Identify which cell holds the provided text, then report its (x, y) central coordinate. 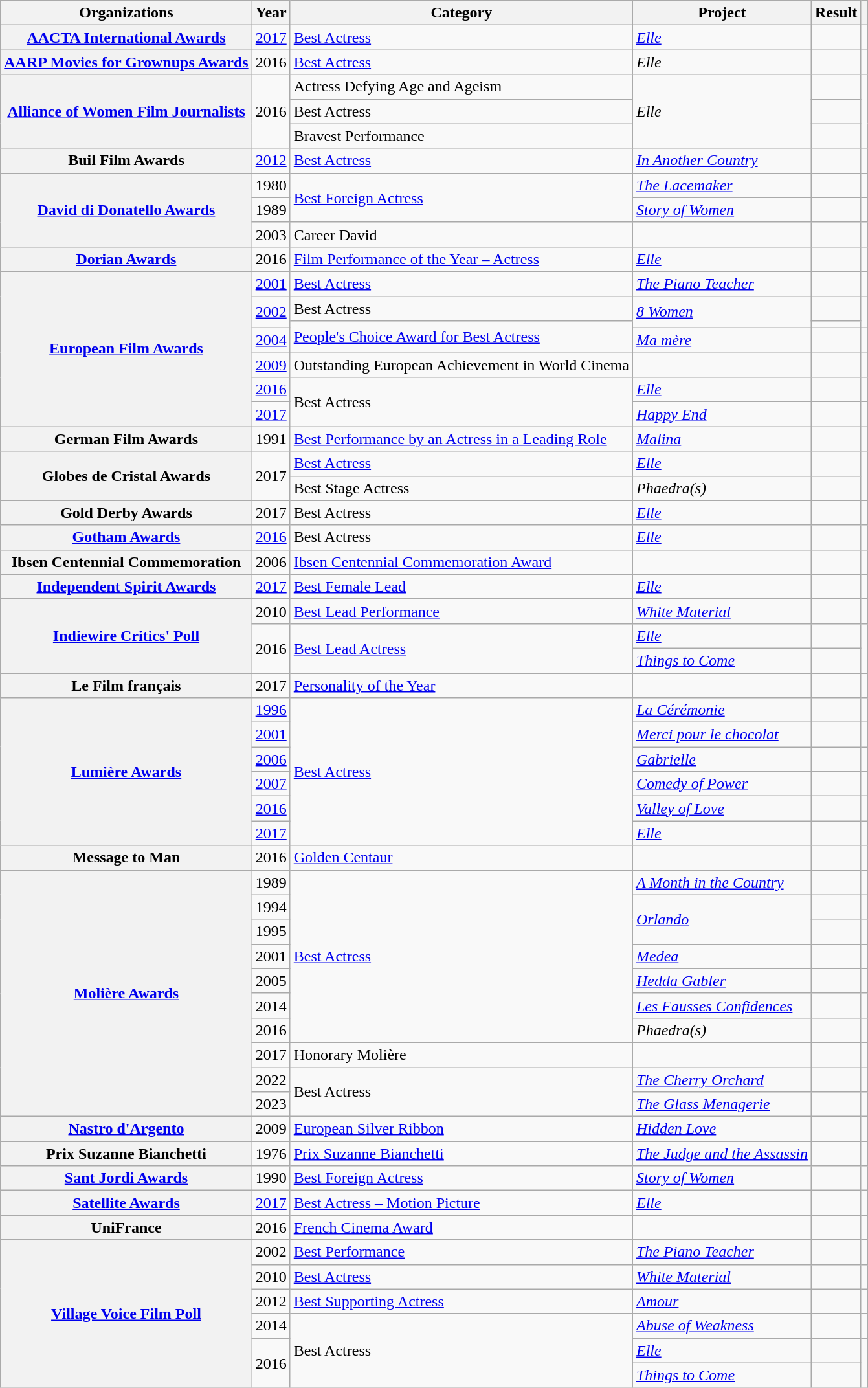
European Film Awards (126, 348)
The Cherry Orchard (722, 1079)
UniFrance (126, 1227)
AACTA International Awards (126, 38)
1994 (271, 907)
2023 (271, 1104)
Personality of the Year (461, 686)
Medea (722, 956)
Hedda Gabler (722, 981)
Ibsen Centennial Commemoration Award (461, 562)
1996 (271, 710)
Best Female Lead (461, 587)
Molière Awards (126, 993)
Film Performance of the Year – Actress (461, 259)
Best Performance (461, 1252)
2003 (271, 234)
Amour (722, 1301)
La Cérémonie (722, 710)
The Lacemaker (722, 185)
Indiewire Critics' Poll (126, 636)
2005 (271, 981)
Hidden Love (722, 1129)
Result (836, 13)
European Silver Ribbon (461, 1129)
The Glass Menagerie (722, 1104)
8 Women (722, 312)
Message to Man (126, 858)
Year (271, 13)
Happy End (722, 414)
Best Stage Actress (461, 488)
Project (722, 13)
Best Lead Actress (461, 648)
Comedy of Power (722, 784)
Village Voice Film Poll (126, 1314)
German Film Awards (126, 439)
Buil Film Awards (126, 161)
Merci pour le chocolat (722, 735)
1990 (271, 1178)
Valley of Love (722, 809)
Actress Defying Age and Ageism (461, 87)
Ma mère (722, 341)
Lumière Awards (126, 772)
Sant Jordi Awards (126, 1178)
Independent Spirit Awards (126, 587)
Nastro d'Argento (126, 1129)
2022 (271, 1079)
Category (461, 13)
Abuse of Weakness (722, 1326)
Best Supporting Actress (461, 1301)
1991 (271, 439)
Les Fausses Confidences (722, 1005)
Dorian Awards (126, 259)
In Another Country (722, 161)
A Month in the Country (722, 882)
Honorary Molière (461, 1055)
Golden Centaur (461, 858)
Gold Derby Awards (126, 513)
People's Choice Award for Best Actress (461, 337)
Malina (722, 439)
1976 (271, 1154)
Globes de Cristal Awards (126, 476)
Best Lead Performance (461, 611)
Gotham Awards (126, 537)
2007 (271, 784)
Organizations (126, 13)
1980 (271, 185)
Le Film français (126, 686)
1995 (271, 932)
Bravest Performance (461, 136)
French Cinema Award (461, 1227)
Satellite Awards (126, 1203)
Best Performance by an Actress in a Leading Role (461, 439)
AARP Movies for Grownups Awards (126, 62)
Career David (461, 234)
Best Actress – Motion Picture (461, 1203)
2004 (271, 341)
Gabrielle (722, 759)
The Judge and the Assassin (722, 1154)
Alliance of Women Film Journalists (126, 111)
David di Donatello Awards (126, 210)
Ibsen Centennial Commemoration (126, 562)
Orlando (722, 919)
Outstanding European Achievement in World Cinema (461, 365)
